Provide the [X, Y] coordinate of the cell's center where the given text is located.  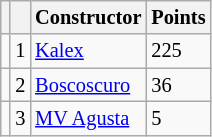
Boscoscuro [88, 85]
Points [178, 17]
36 [178, 85]
MV Agusta [88, 118]
1 [20, 51]
3 [20, 118]
5 [178, 118]
225 [178, 51]
Kalex [88, 51]
Constructor [88, 17]
2 [20, 85]
